Identify which cell holds the provided text, then report its (x, y) central coordinate. 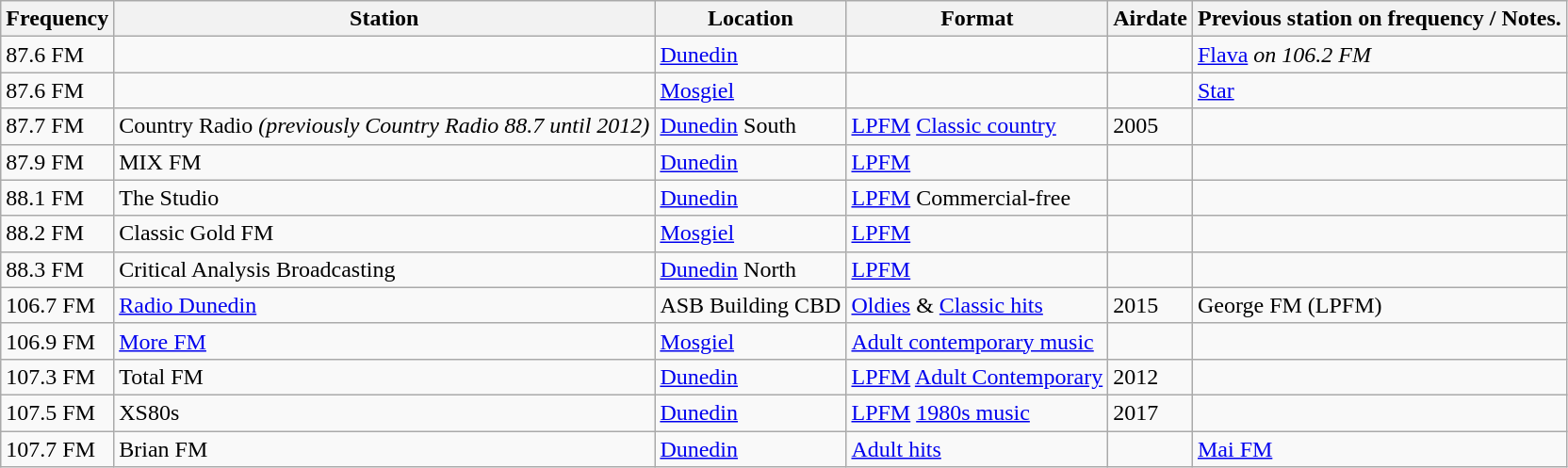
Mai FM (1380, 449)
2015 (1151, 305)
2017 (1151, 412)
107.3 FM (57, 377)
ASB Building CBD (750, 305)
Previous station on frequency / Notes. (1380, 19)
Critical Analysis Broadcasting (384, 269)
XS80s (384, 412)
106.7 FM (57, 305)
Total FM (384, 377)
88.1 FM (57, 198)
LPFM Classic country (977, 126)
Frequency (57, 19)
George FM (LPFM) (1380, 305)
Oldies & Classic hits (977, 305)
Dunedin South (750, 126)
LPFM 1980s music (977, 412)
107.5 FM (57, 412)
Classic Gold FM (384, 234)
88.3 FM (57, 269)
88.2 FM (57, 234)
87.7 FM (57, 126)
Flava on 106.2 FM (1380, 55)
106.9 FM (57, 341)
Brian FM (384, 449)
Dunedin North (750, 269)
Star (1380, 90)
Radio Dunedin (384, 305)
Location (750, 19)
Station (384, 19)
2005 (1151, 126)
LPFM Adult Contemporary (977, 377)
The Studio (384, 198)
2012 (1151, 377)
Adult contemporary music (977, 341)
Format (977, 19)
Adult hits (977, 449)
LPFM Commercial-free (977, 198)
87.9 FM (57, 162)
Country Radio (previously Country Radio 88.7 until 2012) (384, 126)
Airdate (1151, 19)
107.7 FM (57, 449)
MIX FM (384, 162)
More FM (384, 341)
